Provide the (X, Y) coordinate of the cell's center where the given text is located.  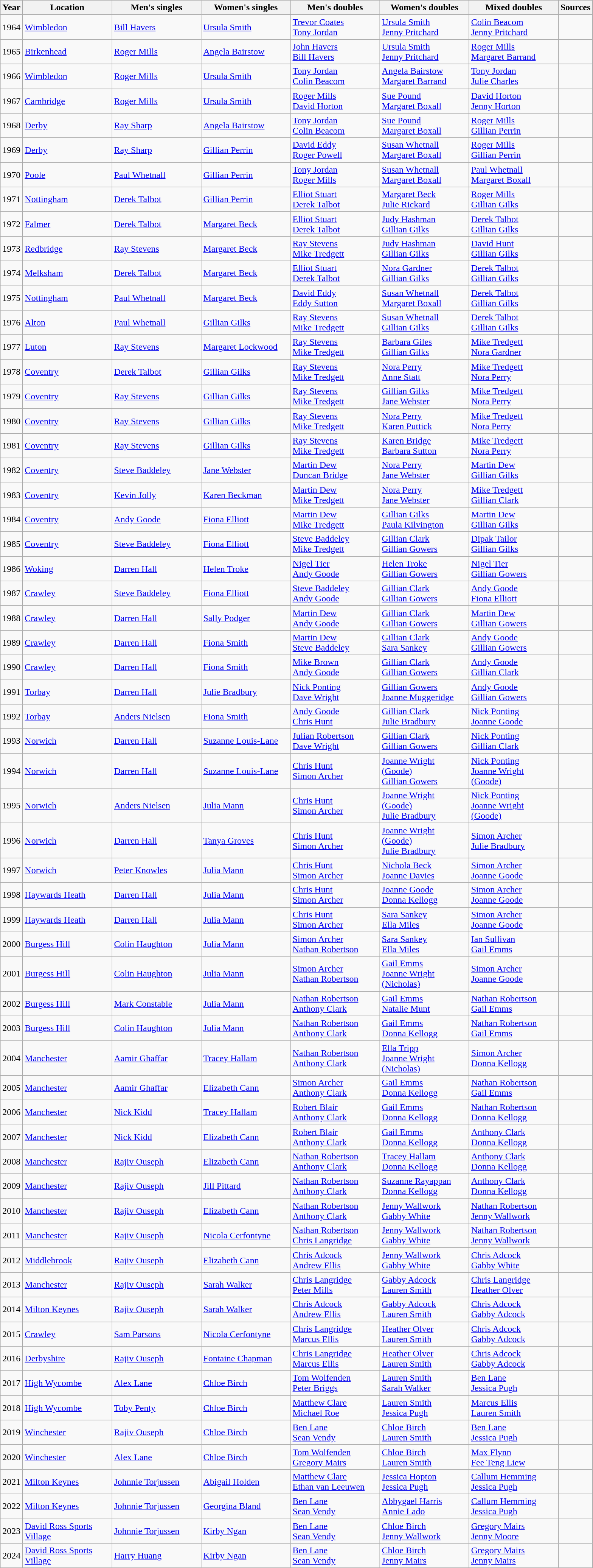
Nigel TierAndy Goode (335, 568)
Karen BridgeBarbara Sutton (424, 446)
2017 (11, 1383)
Steve BaddeleyAndy Goode (335, 593)
Men's singles (157, 8)
2015 (11, 1334)
Helen Troke (246, 568)
Julie Bradbury (246, 692)
Martin DewDuncan Bridge (335, 470)
1979 (11, 397)
Colin BeacomJenny Pritchard (514, 27)
Toby Penty (157, 1408)
Trevor CoatesTony Jordan (335, 27)
Mixed doubles (514, 8)
2019 (11, 1432)
Gillian GowersJoanne Muggeridge (424, 692)
1995 (11, 806)
Gillian GilksJane Webster (424, 397)
Julian RobertsonDave Wright (335, 741)
Margaret Lockwood (246, 347)
1975 (11, 297)
Mike BrownAndy Goode (335, 667)
1984 (11, 519)
Tony JordanJulie Charles (514, 76)
Roger MillsGillian Gilks (514, 199)
Angela BairstowMargaret Barrand (424, 76)
Andy Goode (157, 519)
Paul WhetnallMargaret Boxall (514, 175)
Nick PontingGillian Clark (514, 741)
Sally Podger (246, 618)
Lauren SmithJessica Pugh (424, 1408)
1981 (11, 446)
1978 (11, 372)
2000 (11, 944)
Men's doubles (335, 8)
1973 (11, 248)
Marcus EllisLauren Smith (514, 1408)
Birkenhead (67, 51)
Chloe BirchJenny Mairs (424, 1556)
Peter Knowles (157, 870)
Gillian ClarkJulie Bradbury (424, 717)
1993 (11, 741)
2011 (11, 1235)
Matthew ClareEthan van Leeuwen (335, 1481)
2016 (11, 1359)
Ella Tripp Joanne Wright (Nicholas) (424, 1058)
Nora PerryAnne Statt (424, 372)
Sam Parsons (157, 1334)
Helen TrokeGillian Gowers (424, 568)
2006 (11, 1112)
Simon Archer Donna Kellogg (514, 1058)
Nora GardnerGillian Gilks (424, 273)
Middlebrook (67, 1260)
Martin DewGillian Gowers (514, 618)
Max FlynnFee Teng Liew (514, 1457)
Andy GoodeChris Hunt (335, 717)
Gillian ClarkSara Sankey (424, 643)
1983 (11, 495)
Tony JordanRoger Mills (335, 175)
Nora PerryKaren Puttick (424, 421)
Martin DewSteve Baddeley (335, 643)
Nick PontingDave Wright (335, 692)
1966 (11, 76)
Simon ArcherJulie Bradbury (514, 841)
Matthew ClareMichael Roe (335, 1408)
1964 (11, 27)
Poole (67, 175)
Chris AdcockGabby White (514, 1260)
Steve BaddeleyMike Tredgett (335, 544)
1999 (11, 920)
1992 (11, 717)
Margaret BeckJulie Rickard (424, 199)
1976 (11, 322)
1986 (11, 568)
Lauren SmithSarah Walker (424, 1383)
Melksham (67, 273)
Chris LangridgeHeather Olver (514, 1285)
Mike TredgettGillian Clark (514, 495)
Karen Beckman (246, 495)
Gail EmmsJoanne Wright (Nicholas) (424, 974)
1988 (11, 618)
1971 (11, 199)
2002 (11, 1004)
Barbara GilesGillian Gilks (424, 347)
2005 (11, 1088)
2014 (11, 1310)
Tracey Hallam Donna Kellogg (424, 1162)
1996 (11, 841)
2018 (11, 1408)
1972 (11, 224)
David HuntGillian Gilks (514, 248)
Nathan Robertson Donna Kellogg (514, 1112)
1994 (11, 771)
2010 (11, 1211)
Luton (67, 347)
Gillian GilksPaula Kilvington (424, 519)
Kevin Jolly (157, 495)
Ian SullivanGail Emms (514, 944)
1965 (11, 51)
2020 (11, 1457)
2001 (11, 974)
Martin DewAndy Goode (335, 618)
Women's singles (246, 8)
Joanne GoodeDonna Kellogg (424, 895)
Tanya Groves (246, 841)
1989 (11, 643)
2007 (11, 1137)
Dipak TailorGillian Gilks (514, 544)
Georgina Bland (246, 1506)
2022 (11, 1506)
1997 (11, 870)
Mark Constable (157, 1004)
Andy GoodeFiona Elliott (514, 593)
Roger MillsDavid Horton (335, 101)
1969 (11, 150)
Tom WolfendenGregory Mairs (335, 1457)
Bill Havers (157, 27)
Suzanne Rayappan Donna Kellogg (424, 1186)
2021 (11, 1481)
1977 (11, 347)
2023 (11, 1531)
Harry Huang (157, 1556)
Gregory MairsJenny Mairs (514, 1556)
1974 (11, 273)
1985 (11, 544)
Jane Webster (246, 470)
Joanne Wright (Goode)Gillian Gowers (424, 771)
Nigel TierGillian Gowers (514, 568)
Woking (67, 568)
2013 (11, 1285)
1991 (11, 692)
Abbygael Harris Annie Lado (424, 1506)
1982 (11, 470)
Chloe BirchJenny Wallwork (424, 1531)
Abigail Holden (246, 1481)
Susan WhetnallGillian Gilks (424, 322)
Jill Pittard (246, 1186)
Nichola BeckJoanne Davies (424, 870)
2008 (11, 1162)
Tom WolfendenPeter Briggs (335, 1383)
2009 (11, 1186)
1970 (11, 175)
2003 (11, 1028)
Alton (67, 322)
1980 (11, 421)
Derbyshire (67, 1359)
Location (67, 8)
Simon Archer Anthony Clark (335, 1088)
1968 (11, 126)
2004 (11, 1058)
Nick PontingJoanne Goode (514, 717)
Gail Emms Natalie Munt (424, 1004)
1987 (11, 593)
Falmer (67, 224)
2012 (11, 1260)
Andy GoodeGillian Clark (514, 667)
John HaversBill Havers (335, 51)
Cambridge (67, 101)
Gregory MairsJenny Moore (514, 1531)
Year (11, 8)
David HortonJenny Horton (514, 101)
Redbridge (67, 248)
Nathan RobertsonChris Langridge (335, 1235)
Jessica HoptonJessica Pugh (424, 1481)
1967 (11, 101)
David EddyRoger Powell (335, 150)
Sources (576, 8)
2024 (11, 1556)
Women's doubles (424, 8)
1998 (11, 895)
1990 (11, 667)
Chris LangridgePeter Mills (335, 1285)
Fontaine Chapman (246, 1359)
David EddyEddy Sutton (335, 297)
Roger MillsMargaret Barrand (514, 51)
Mike TredgettNora Gardner (514, 347)
